Determine the [X, Y] coordinate at the center of the cell enclosing the given text.  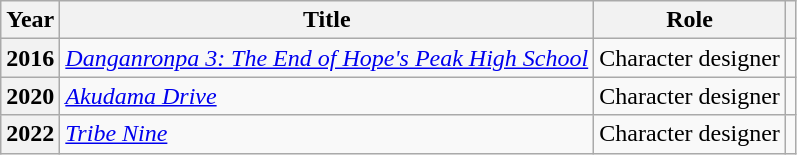
Tribe Nine [327, 134]
Danganronpa 3: The End of Hope's Peak High School [327, 58]
2016 [30, 58]
2020 [30, 96]
Role [690, 20]
Title [327, 20]
2022 [30, 134]
Akudama Drive [327, 96]
Year [30, 20]
